Determine the (X, Y) coordinate at the center of the cell enclosing the given text.  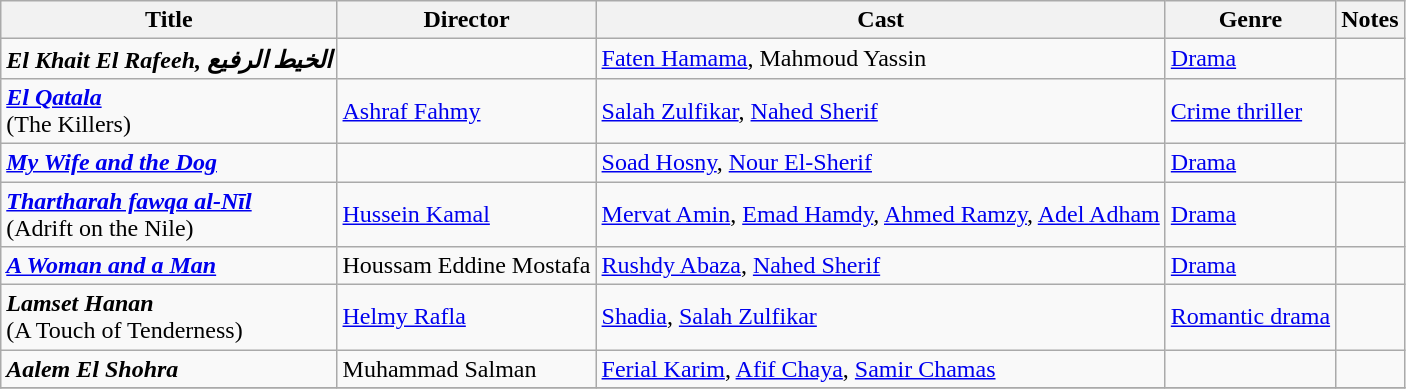
Aalem El Shohra (169, 369)
Lamset Hanan(A Touch of Tenderness) (169, 318)
Notes (1370, 20)
Genre (1250, 20)
Ashraf Fahmy (466, 110)
Rushdy Abaza, Nahed Sherif (880, 266)
Muhammad Salman (466, 369)
Mervat Amin, Emad Hamdy, Ahmed Ramzy, Adel Adham (880, 214)
Crime thriller (1250, 110)
Cast (880, 20)
Romantic drama (1250, 318)
Soad Hosny, Nour El-Sherif (880, 162)
Thartharah fawqa al-Nīl(Adrift on the Nile) (169, 214)
Shadia, Salah Zulfikar (880, 318)
Hussein Kamal (466, 214)
El Khait El Rafeeh, الخيط الرفيع (169, 59)
Ferial Karim, Afif Chaya, Samir Chamas (880, 369)
My Wife and the Dog (169, 162)
Faten Hamama, Mahmoud Yassin (880, 59)
Salah Zulfikar, Nahed Sherif (880, 110)
Director (466, 20)
A Woman and a Man (169, 266)
Houssam Eddine Mostafa (466, 266)
Helmy Rafla (466, 318)
El Qatala(The Killers) (169, 110)
Title (169, 20)
